Return the [x, y] coordinate for the center point of the cell that contains the specified text.  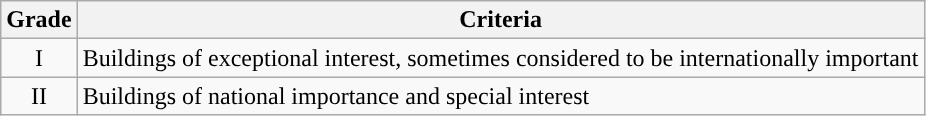
I [39, 58]
Grade [39, 20]
Buildings of exceptional interest, sometimes considered to be internationally important [500, 58]
Criteria [500, 20]
II [39, 96]
Buildings of national importance and special interest [500, 96]
